Extract the [x, y] coordinate from the center of the cell holding the provided text.  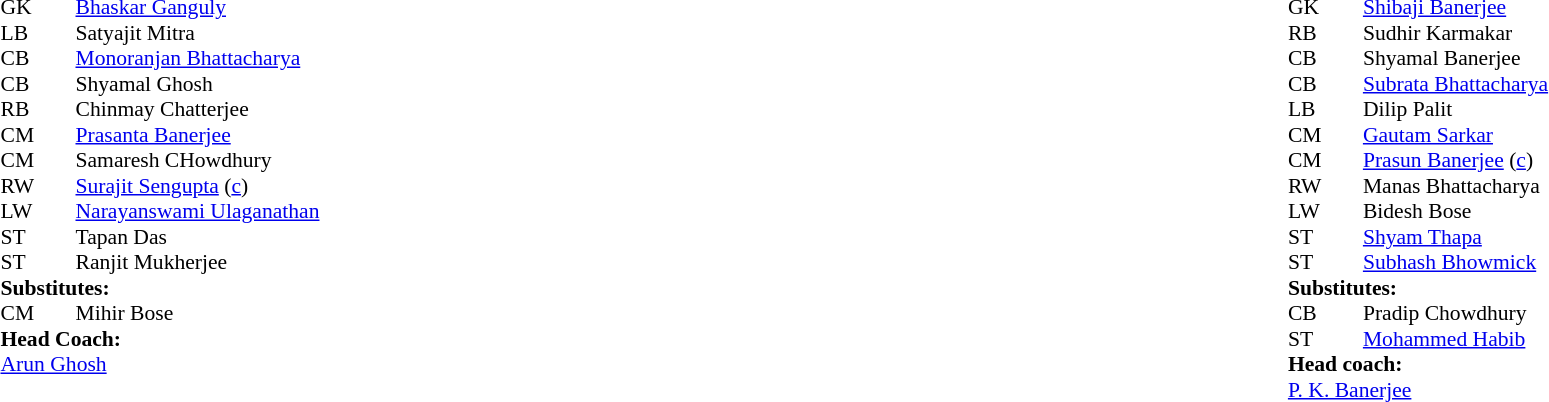
Shyamal Banerjee [1456, 59]
Head Coach: [160, 339]
Tapan Das [198, 237]
Sudhir Karmakar [1456, 33]
Dilip Palit [1456, 109]
Prasanta Banerjee [198, 135]
Subrata Bhattacharya [1456, 84]
Narayanswami Ulaganathan [198, 211]
Shyam Thapa [1456, 237]
Satyajit Mitra [198, 33]
Shyamal Ghosh [198, 84]
Surajit Sengupta (c) [198, 186]
Prasun Banerjee (c) [1456, 161]
Pradip Chowdhury [1456, 313]
Ranjit Mukherjee [198, 263]
Samaresh CHowdhury [198, 161]
Mihir Bose [198, 313]
Bidesh Bose [1456, 211]
Subhash Bhowmick [1456, 263]
Gautam Sarkar [1456, 135]
Chinmay Chatterjee [198, 109]
Mohammed Habib [1456, 339]
Manas Bhattacharya [1456, 186]
Head coach: [1418, 365]
Monoranjan Bhattacharya [198, 59]
Arun Ghosh [160, 365]
